Search for the cell housing the specified text and yield its [X, Y] center coordinate. 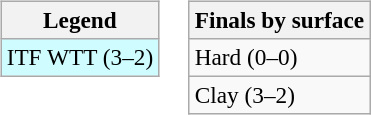
Clay (3–2) [279, 95]
Hard (0–0) [279, 57]
ITF WTT (3–2) [80, 57]
Legend [80, 20]
Finals by surface [279, 20]
